Capture the cell that displays the provided text and extract its (X, Y) central coordinate. 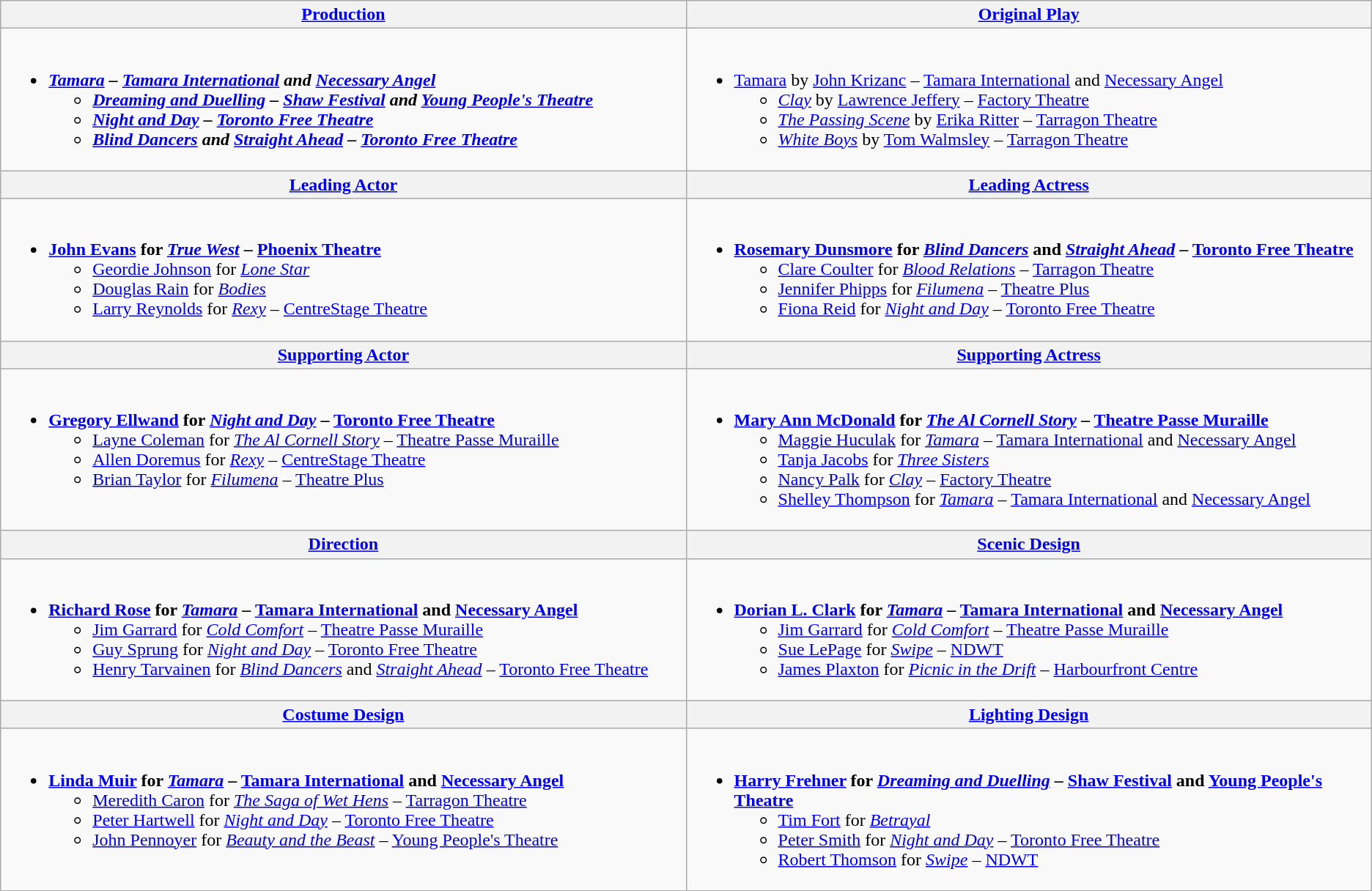
Leading Actor (343, 185)
Direction (343, 544)
Supporting Actor (343, 355)
Production (343, 15)
Supporting Actress (1029, 355)
John Evans for True West – Phoenix TheatreGeordie Johnson for Lone StarDouglas Rain for BodiesLarry Reynolds for Rexy – CentreStage Theatre (343, 270)
Leading Actress (1029, 185)
Scenic Design (1029, 544)
Lighting Design (1029, 714)
Costume Design (343, 714)
Original Play (1029, 15)
